Extract the [X, Y] coordinate from the center of the cell holding the provided text.  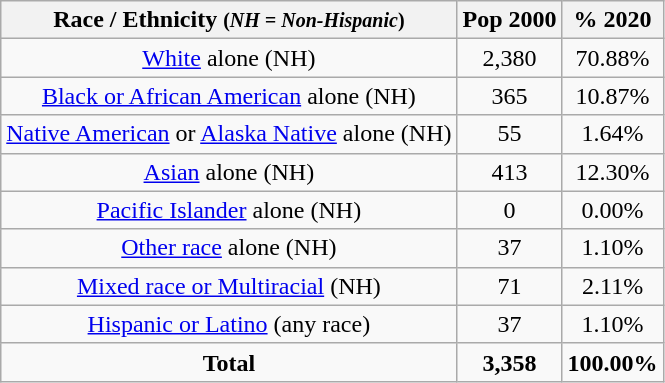
3,358 [510, 362]
White alone (NH) [229, 58]
Asian alone (NH) [229, 172]
Hispanic or Latino (any race) [229, 324]
0.00% [612, 210]
Native American or Alaska Native alone (NH) [229, 134]
2,380 [510, 58]
Black or African American alone (NH) [229, 96]
10.87% [612, 96]
Pop 2000 [510, 20]
Other race alone (NH) [229, 248]
2.11% [612, 286]
55 [510, 134]
Race / Ethnicity (NH = Non-Hispanic) [229, 20]
Mixed race or Multiracial (NH) [229, 286]
365 [510, 96]
Pacific Islander alone (NH) [229, 210]
413 [510, 172]
100.00% [612, 362]
71 [510, 286]
70.88% [612, 58]
1.64% [612, 134]
Total [229, 362]
% 2020 [612, 20]
12.30% [612, 172]
0 [510, 210]
